For the text-containing cell, return its midpoint in (x, y) coordinate format. 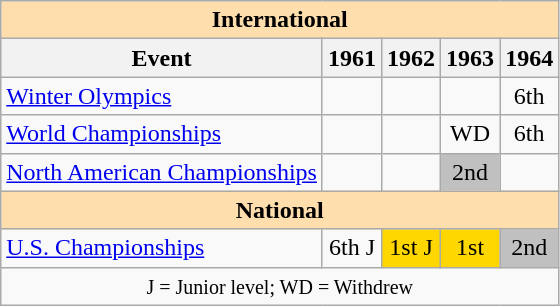
J = Junior level; WD = Withdrew (280, 286)
1963 (470, 58)
1961 (352, 58)
World Championships (162, 134)
Winter Olympics (162, 96)
1964 (530, 58)
WD (470, 134)
1962 (412, 58)
6th J (352, 248)
1st J (412, 248)
International (280, 20)
Event (162, 58)
North American Championships (162, 172)
U.S. Championships (162, 248)
1st (470, 248)
National (280, 210)
